Locate the cell with the specified text and output its [x, y] center coordinate. 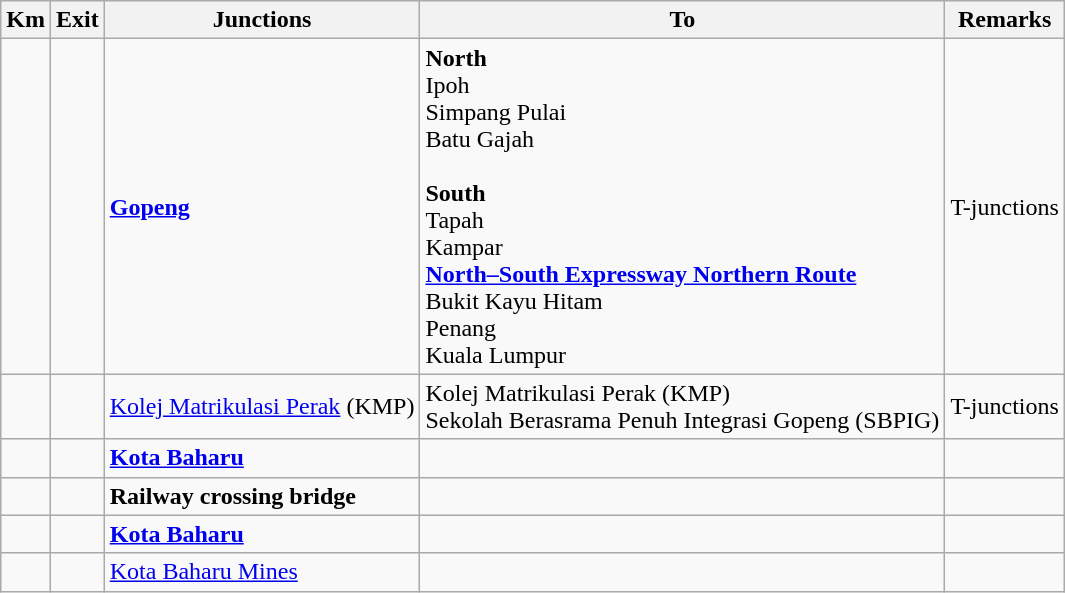
Exit [77, 20]
Junctions [262, 20]
Kolej Matrikulasi Perak (KMP)Sekolah Berasrama Penuh Integrasi Gopeng (SBPIG) [682, 406]
North Ipoh Simpang Pulai Batu GajahSouth Tapah Kampar North–South Expressway Northern RouteBukit Kayu HitamPenangKuala Lumpur [682, 206]
Km [26, 20]
Railway crossing bridge [262, 496]
To [682, 20]
Kota Baharu Mines [262, 572]
Gopeng [262, 206]
Kolej Matrikulasi Perak (KMP) [262, 406]
Remarks [1005, 20]
